From the cell containing the given text, extract its center point as (X, Y) coordinate. 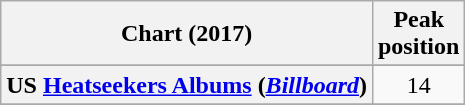
US Heatseekers Albums (Billboard) (187, 85)
Chart (2017) (187, 34)
Peakposition (418, 34)
14 (418, 85)
